Capture the cell that displays the provided text and extract its [X, Y] central coordinate. 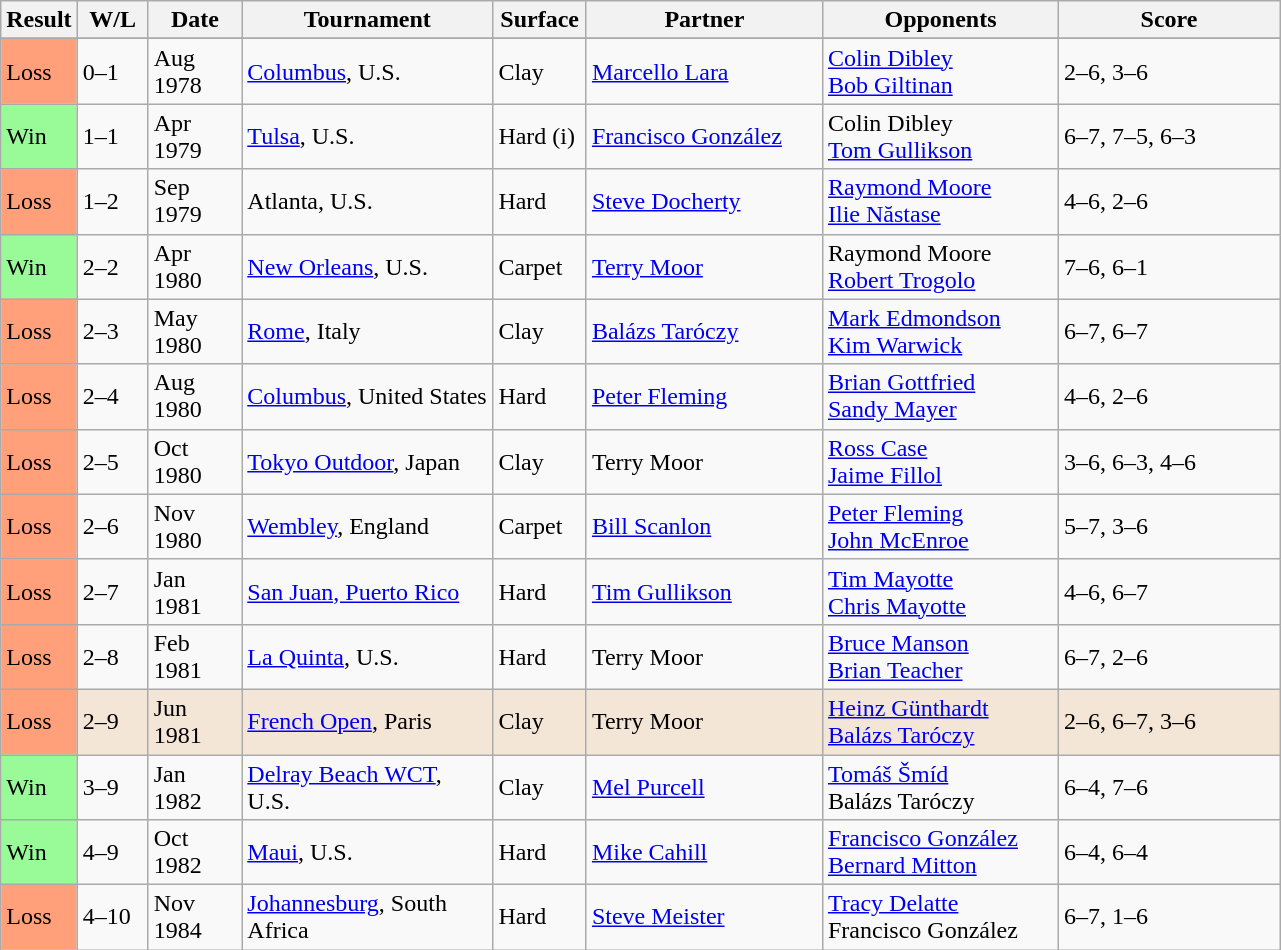
Oct 1982 [195, 852]
Nov 1980 [195, 526]
Johannesburg, South Africa [368, 918]
Tim Gullikson [704, 592]
Raymond Moore Robert Trogolo [940, 266]
May 1980 [195, 332]
Surface [540, 20]
4–9 [112, 852]
Peter Fleming [704, 396]
Colin Dibley Tom Gullikson [940, 136]
Oct 1980 [195, 462]
6–7, 7–5, 6–3 [1170, 136]
6–7, 6–7 [1170, 332]
Date [195, 20]
Nov 1984 [195, 918]
1–1 [112, 136]
Tim Mayotte Chris Mayotte [940, 592]
2–7 [112, 592]
Mel Purcell [704, 786]
Score [1170, 20]
Columbus, United States [368, 396]
W/L [112, 20]
San Juan, Puerto Rico [368, 592]
2–3 [112, 332]
Peter Fleming John McEnroe [940, 526]
Rome, Italy [368, 332]
Opponents [940, 20]
Tomáš Šmíd Balázs Taróczy [940, 786]
Sep 1979 [195, 202]
2–6, 3–6 [1170, 72]
0–1 [112, 72]
Brian Gottfried Sandy Mayer [940, 396]
2–5 [112, 462]
Tracy Delatte Francisco González [940, 918]
Steve Meister [704, 918]
French Open, Paris [368, 722]
3–9 [112, 786]
La Quinta, U.S. [368, 656]
Mark Edmondson Kim Warwick [940, 332]
6–4, 7–6 [1170, 786]
Francisco González [704, 136]
Steve Docherty [704, 202]
2–6 [112, 526]
Aug 1978 [195, 72]
Tokyo Outdoor, Japan [368, 462]
New Orleans, U.S. [368, 266]
Balázs Taróczy [704, 332]
2–2 [112, 266]
Francisco González Bernard Mitton [940, 852]
Feb 1981 [195, 656]
2–9 [112, 722]
6–7, 1–6 [1170, 918]
Mike Cahill [704, 852]
3–6, 6–3, 4–6 [1170, 462]
Apr 1979 [195, 136]
2–8 [112, 656]
4–6, 6–7 [1170, 592]
Jan 1982 [195, 786]
2–6, 6–7, 3–6 [1170, 722]
Partner [704, 20]
1–2 [112, 202]
Marcello Lara [704, 72]
Wembley, England [368, 526]
Aug 1980 [195, 396]
Atlanta, U.S. [368, 202]
Raymond Moore Ilie Năstase [940, 202]
Tulsa, U.S. [368, 136]
Ross Case Jaime Fillol [940, 462]
6–7, 2–6 [1170, 656]
5–7, 3–6 [1170, 526]
Maui, U.S. [368, 852]
Columbus, U.S. [368, 72]
Result [39, 20]
4–10 [112, 918]
Tournament [368, 20]
Apr 1980 [195, 266]
Bruce Manson Brian Teacher [940, 656]
Jan 1981 [195, 592]
Jun 1981 [195, 722]
Hard (i) [540, 136]
2–4 [112, 396]
Delray Beach WCT, U.S. [368, 786]
Heinz Günthardt Balázs Taróczy [940, 722]
6–4, 6–4 [1170, 852]
Colin Dibley Bob Giltinan [940, 72]
Bill Scanlon [704, 526]
7–6, 6–1 [1170, 266]
